Output the [X, Y] coordinate of the center of the cell containing the given text.  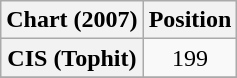
199 [190, 58]
Chart (2007) [72, 20]
Position [190, 20]
CIS (Tophit) [72, 58]
